Pinpoint the cell where the given text exists, returning its [x, y] midpoint coordinate. 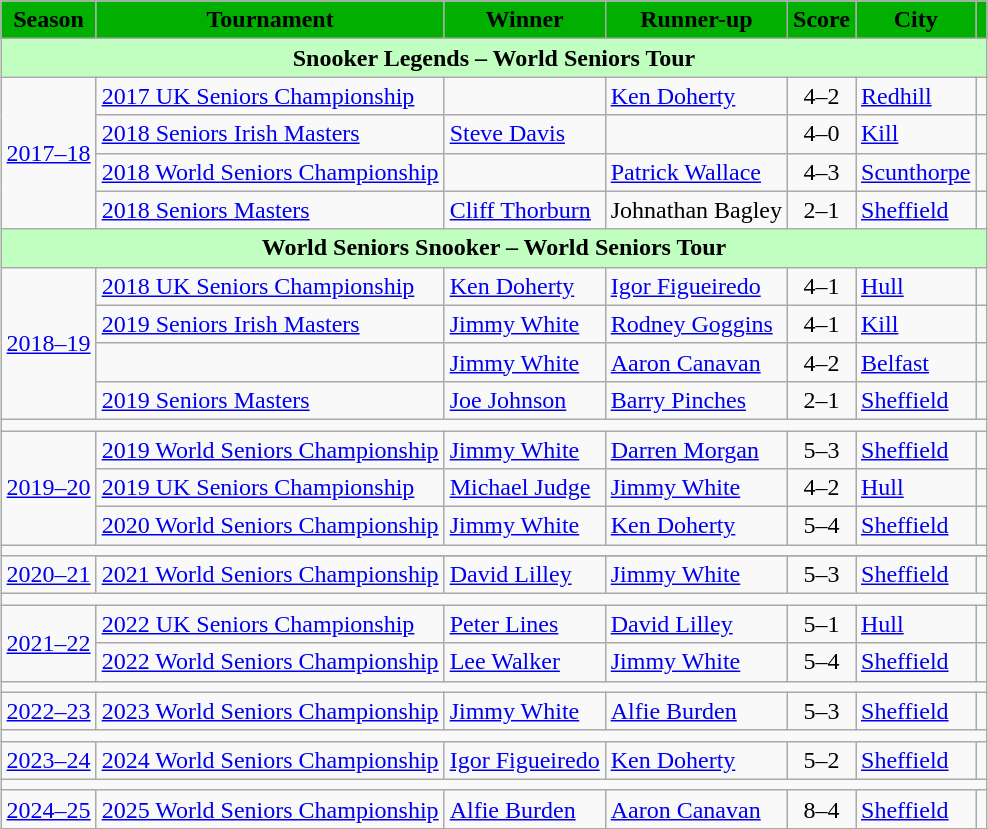
World Seniors Snooker – World Seniors Tour [494, 248]
City [916, 20]
Season [48, 20]
2022 UK Seniors Championship [270, 624]
2021–22 [48, 643]
2019 Seniors Masters [270, 400]
Joe Johnson [524, 400]
Belfast [916, 362]
Score [822, 20]
2017 UK Seniors Championship [270, 96]
2024 World Seniors Championship [270, 760]
2019 Seniors Irish Masters [270, 324]
Runner-up [696, 20]
4–3 [822, 172]
2018 World Seniors Championship [270, 172]
Lee Walker [524, 662]
2021 World Seniors Championship [270, 575]
2020–21 [48, 575]
Winner [524, 20]
2018–19 [48, 343]
Steve Davis [524, 134]
5–2 [822, 760]
Redhill [916, 96]
2024–25 [48, 809]
Barry Pinches [696, 400]
5–1 [822, 624]
8–4 [822, 809]
2025 World Seniors Championship [270, 809]
2019 UK Seniors Championship [270, 488]
2018 Seniors Irish Masters [270, 134]
2019–20 [48, 487]
Cliff Thorburn [524, 210]
Scunthorpe [916, 172]
2022–23 [48, 711]
Darren Morgan [696, 449]
2022 World Seniors Championship [270, 662]
2019 World Seniors Championship [270, 449]
Patrick Wallace [696, 172]
4–0 [822, 134]
Snooker Legends – World Seniors Tour [494, 58]
Tournament [270, 20]
2018 UK Seniors Championship [270, 286]
Rodney Goggins [696, 324]
2020 World Seniors Championship [270, 526]
Michael Judge [524, 488]
2023 World Seniors Championship [270, 711]
Johnathan Bagley [696, 210]
2017–18 [48, 153]
2018 Seniors Masters [270, 210]
Peter Lines [524, 624]
2023–24 [48, 760]
